Extract the (x, y) coordinate from the center of the cell holding the provided text.  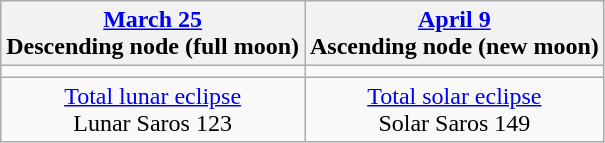
Total lunar eclipseLunar Saros 123 (153, 110)
Total solar eclipseSolar Saros 149 (454, 110)
April 9Ascending node (new moon) (454, 34)
March 25Descending node (full moon) (153, 34)
